Capture the cell that displays the provided text and extract its [x, y] central coordinate. 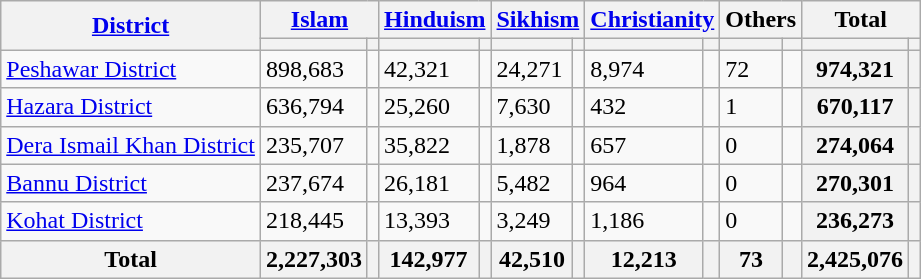
42,510 [532, 259]
670,117 [856, 107]
Christianity [652, 20]
2,227,303 [314, 259]
657 [644, 145]
13,393 [429, 221]
974,321 [856, 69]
8,974 [644, 69]
Hinduism [435, 20]
142,977 [429, 259]
237,674 [314, 183]
District [131, 26]
2,425,076 [856, 259]
Peshawar District [131, 69]
432 [644, 107]
270,301 [856, 183]
236,273 [856, 221]
Kohat District [131, 221]
Others [761, 20]
5,482 [532, 183]
7,630 [532, 107]
964 [644, 183]
218,445 [314, 221]
Sikhism [538, 20]
636,794 [314, 107]
Hazara District [131, 107]
26,181 [429, 183]
1,186 [644, 221]
35,822 [429, 145]
Bannu District [131, 183]
3,249 [532, 221]
42,321 [429, 69]
73 [751, 259]
1,878 [532, 145]
12,213 [644, 259]
1 [751, 107]
274,064 [856, 145]
24,271 [532, 69]
898,683 [314, 69]
25,260 [429, 107]
Islam [319, 20]
72 [751, 69]
235,707 [314, 145]
Dera Ismail Khan District [131, 145]
